Extract the [x, y] coordinate from the center of the cell holding the provided text.  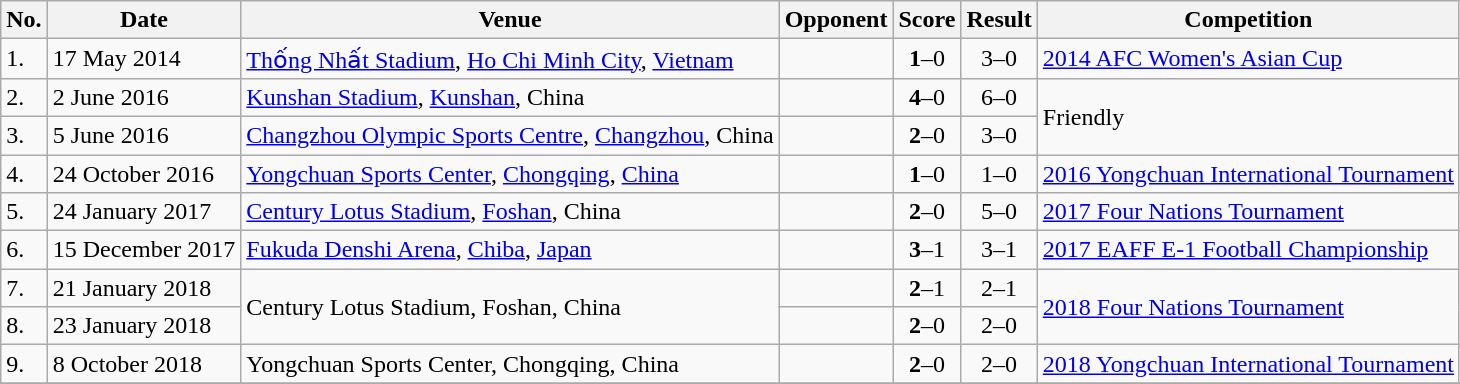
Friendly [1248, 116]
Result [999, 20]
1. [24, 59]
17 May 2014 [144, 59]
24 October 2016 [144, 173]
Date [144, 20]
15 December 2017 [144, 250]
4–0 [927, 97]
24 January 2017 [144, 212]
Changzhou Olympic Sports Centre, Changzhou, China [510, 135]
2017 Four Nations Tournament [1248, 212]
Venue [510, 20]
Thống Nhất Stadium, Ho Chi Minh City, Vietnam [510, 59]
5 June 2016 [144, 135]
2018 Four Nations Tournament [1248, 307]
2. [24, 97]
8 October 2018 [144, 364]
2017 EAFF E-1 Football Championship [1248, 250]
5. [24, 212]
6–0 [999, 97]
3. [24, 135]
Score [927, 20]
Fukuda Denshi Arena, Chiba, Japan [510, 250]
2014 AFC Women's Asian Cup [1248, 59]
5–0 [999, 212]
21 January 2018 [144, 288]
Opponent [836, 20]
8. [24, 326]
23 January 2018 [144, 326]
9. [24, 364]
4. [24, 173]
7. [24, 288]
Competition [1248, 20]
2016 Yongchuan International Tournament [1248, 173]
6. [24, 250]
Kunshan Stadium, Kunshan, China [510, 97]
2 June 2016 [144, 97]
No. [24, 20]
2018 Yongchuan International Tournament [1248, 364]
